Detect which cell encompasses the target text, then output its (x, y) center coordinate. 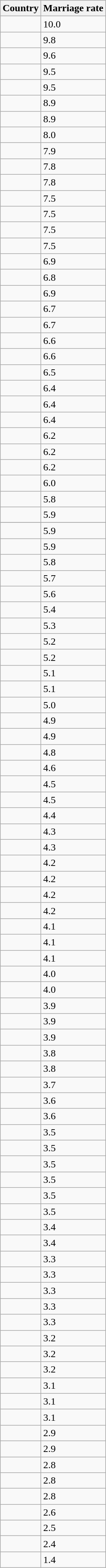
2.4 (73, 1544)
4.4 (73, 816)
5.4 (73, 610)
6.5 (73, 372)
2.6 (73, 1512)
2.5 (73, 1528)
7.9 (73, 151)
8.0 (73, 135)
9.6 (73, 56)
6.0 (73, 483)
5.6 (73, 594)
4.6 (73, 768)
5.3 (73, 626)
3.7 (73, 1085)
9.8 (73, 40)
5.0 (73, 705)
Marriage rate (73, 8)
5.7 (73, 578)
10.0 (73, 24)
4.8 (73, 752)
1.4 (73, 1560)
6.8 (73, 277)
Country (21, 8)
